Extract the [X, Y] coordinate from the center of the cell holding the provided text.  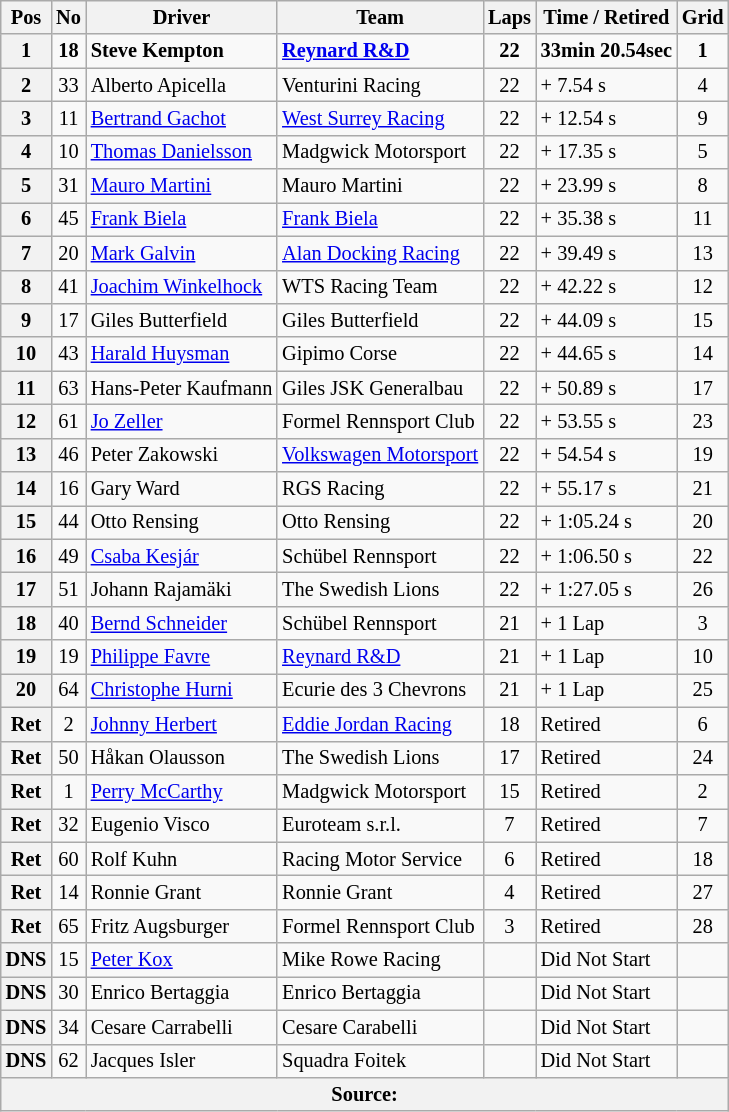
Håkan Olausson [182, 758]
Peter Zakowski [182, 455]
Jacques Isler [182, 1061]
Johnny Herbert [182, 724]
Harald Huysman [182, 354]
Joachim Winkelhock [182, 287]
+ 50.89 s [606, 388]
+ 35.38 s [606, 219]
34 [68, 1027]
Cesare Carabelli [380, 1027]
Bertrand Gachot [182, 118]
33 [68, 85]
Squadra Foitek [380, 1061]
Source: [365, 1094]
63 [68, 388]
Venturini Racing [380, 85]
60 [68, 859]
+ 42.22 s [606, 287]
65 [68, 926]
Fritz Augsburger [182, 926]
27 [703, 892]
Eddie Jordan Racing [380, 724]
No [68, 17]
Eugenio Visco [182, 825]
41 [68, 287]
Johann Rajamäki [182, 589]
Grid [703, 17]
28 [703, 926]
+ 7.54 s [606, 85]
+ 44.09 s [606, 320]
Hans-Peter Kaufmann [182, 388]
23 [703, 421]
Steve Kempton [182, 51]
Alberto Apicella [182, 85]
+ 44.65 s [606, 354]
Csaba Kesjár [182, 556]
Philippe Favre [182, 657]
+ 53.55 s [606, 421]
24 [703, 758]
Driver [182, 17]
+ 1:06.50 s [606, 556]
50 [68, 758]
33min 20.54sec [606, 51]
Christophe Hurni [182, 690]
30 [68, 993]
West Surrey Racing [380, 118]
WTS Racing Team [380, 287]
Volkswagen Motorsport [380, 455]
Gipimo Corse [380, 354]
64 [68, 690]
Racing Motor Service [380, 859]
Peter Kox [182, 960]
Team [380, 17]
31 [68, 186]
Gary Ward [182, 489]
+ 12.54 s [606, 118]
Euroteam s.r.l. [380, 825]
51 [68, 589]
Giles JSK Generalbau [380, 388]
+ 55.17 s [606, 489]
RGS Racing [380, 489]
Cesare Carrabelli [182, 1027]
+ 54.54 s [606, 455]
40 [68, 623]
32 [68, 825]
+ 17.35 s [606, 152]
+ 23.99 s [606, 186]
61 [68, 421]
Pos [26, 17]
62 [68, 1061]
Mark Galvin [182, 253]
+ 1:27.05 s [606, 589]
Perry McCarthy [182, 791]
26 [703, 589]
25 [703, 690]
49 [68, 556]
Mike Rowe Racing [380, 960]
+ 39.49 s [606, 253]
Ecurie des 3 Chevrons [380, 690]
Time / Retired [606, 17]
46 [68, 455]
Jo Zeller [182, 421]
45 [68, 219]
Rolf Kuhn [182, 859]
44 [68, 522]
Alan Docking Racing [380, 253]
+ 1:05.24 s [606, 522]
Thomas Danielsson [182, 152]
Laps [510, 17]
43 [68, 354]
Bernd Schneider [182, 623]
